Capture the cell that displays the provided text and extract its [X, Y] central coordinate. 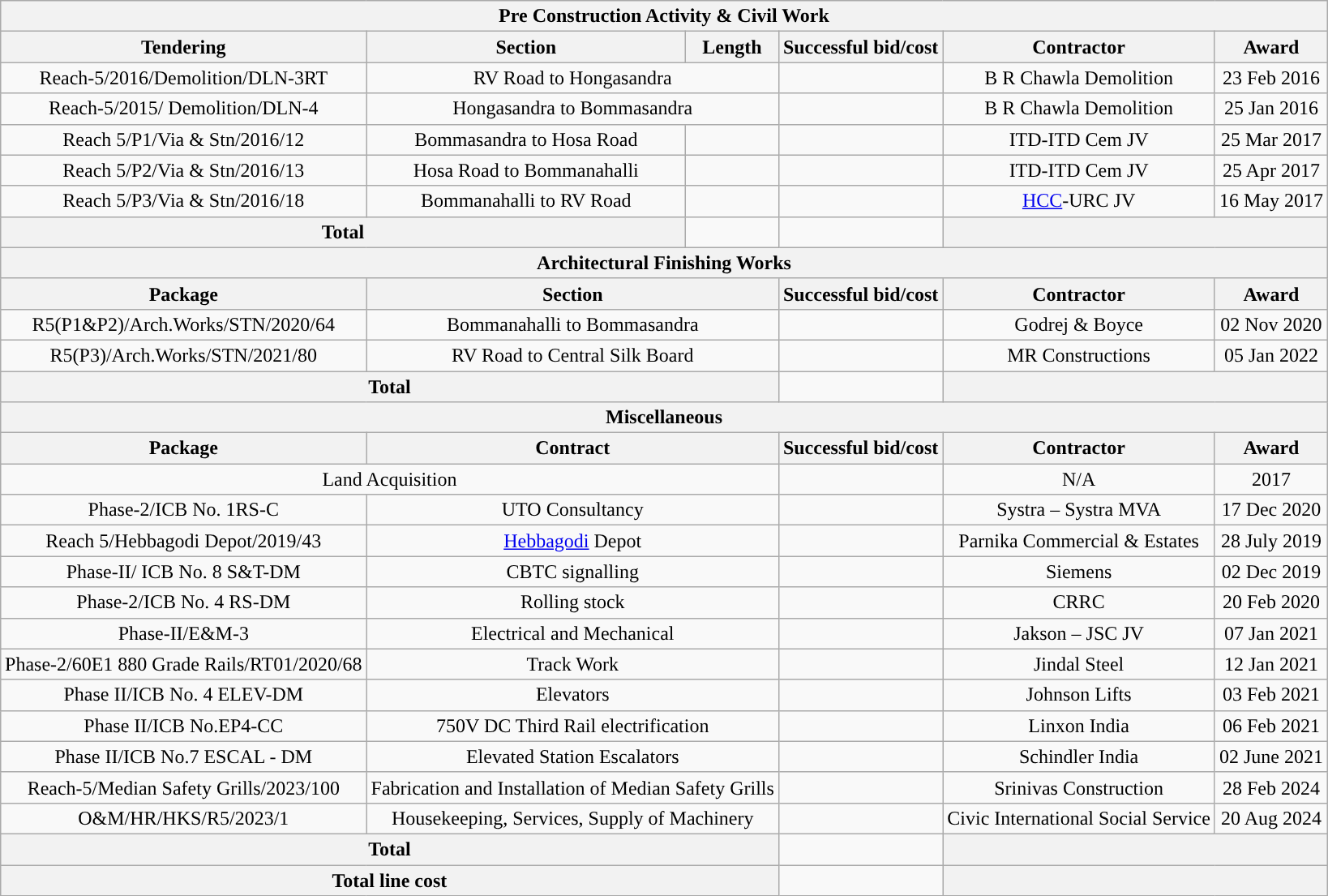
Miscellaneous [665, 418]
16 May 2017 [1271, 201]
2017 [1271, 479]
Tendering [184, 47]
Hongasandra to Bommasandra [572, 109]
Length [731, 47]
23 Feb 2016 [1271, 78]
R5(P1&P2)/Arch.Works/STN/2020/64 [184, 324]
Srinivas Construction [1079, 787]
Phase-II/ ICB No. 8 S&T-DM [184, 572]
Godrej & Boyce [1079, 324]
Architectural Finishing Works [665, 263]
HCC-URC JV [1079, 201]
RV Road to Hongasandra [572, 78]
750V DC Third Rail electrification [572, 726]
Bommanahalli to RV Road [525, 201]
06 Feb 2021 [1271, 726]
25 Jan 2016 [1271, 109]
25 Apr 2017 [1271, 170]
R5(P3)/Arch.Works/STN/2021/80 [184, 355]
Hebbagodi Depot [572, 541]
Schindler India [1079, 757]
28 July 2019 [1271, 541]
N/A [1079, 479]
Land Acquisition [390, 479]
CBTC signalling [572, 572]
Jakson – JSC JV [1079, 633]
Fabrication and Installation of Median Safety Grills [572, 787]
Total line cost [390, 880]
Reach 5/P3/Via & Stn/2016/18 [184, 201]
Phase-II/E&M-3 [184, 633]
Johnson Lifts [1079, 695]
Phase-2/ICB No. 1RS-C [184, 510]
Phase II/ICB No. 4 ELEV-DM [184, 695]
Reach-5/Median Safety Grills/2023/100 [184, 787]
Electrical and Mechanical [572, 633]
Bommasandra to Hosa Road [525, 139]
20 Feb 2020 [1271, 602]
O&M/HR/HKS/R5/2023/1 [184, 818]
Pre Construction Activity & Civil Work [665, 16]
02 June 2021 [1271, 757]
Bommanahalli to Bommasandra [572, 324]
UTO Consultancy [572, 510]
Reach-5/2015/ Demolition/DLN-4 [184, 109]
Siemens [1079, 572]
Reach-5/2016/Demolition/DLN-3RT [184, 78]
Elevated Station Escalators [572, 757]
Housekeeping, Services, Supply of Machinery [572, 818]
17 Dec 2020 [1271, 510]
20 Aug 2024 [1271, 818]
Track Work [572, 664]
Systra – Systra MVA [1079, 510]
MR Constructions [1079, 355]
02 Dec 2019 [1271, 572]
25 Mar 2017 [1271, 139]
Contract [572, 448]
02 Nov 2020 [1271, 324]
Rolling stock [572, 602]
Elevators [572, 695]
12 Jan 2021 [1271, 664]
Hosa Road to Bommanahalli [525, 170]
Civic International Social Service [1079, 818]
Phase II/ICB No.7 ESCAL - DM [184, 757]
05 Jan 2022 [1271, 355]
Phase-2/ICB No. 4 RS-DM [184, 602]
07 Jan 2021 [1271, 633]
Linxon India [1079, 726]
28 Feb 2024 [1271, 787]
Reach 5/Hebbagodi Depot/2019/43 [184, 541]
Phase II/ICB No.EP4-CC [184, 726]
Parnika Commercial & Estates [1079, 541]
CRRC [1079, 602]
03 Feb 2021 [1271, 695]
Reach 5/P1/Via & Stn/2016/12 [184, 139]
RV Road to Central Silk Board [572, 355]
Reach 5/P2/Via & Stn/2016/13 [184, 170]
Phase-2/60E1 880 Grade Rails/RT01/2020/68 [184, 664]
Jindal Steel [1079, 664]
